Find where the given text appears and provide that cell's center as [x, y] coordinate. 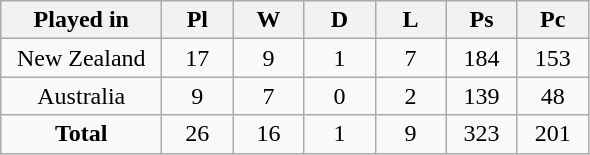
48 [552, 96]
W [268, 20]
201 [552, 134]
153 [552, 58]
139 [482, 96]
D [340, 20]
17 [198, 58]
184 [482, 58]
L [410, 20]
Ps [482, 20]
26 [198, 134]
Pl [198, 20]
0 [340, 96]
New Zealand [82, 58]
323 [482, 134]
2 [410, 96]
Pc [552, 20]
Played in [82, 20]
16 [268, 134]
Australia [82, 96]
Total [82, 134]
